Locate the cell with the specified text and output its (X, Y) center coordinate. 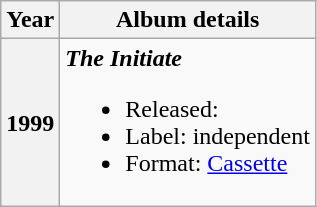
1999 (30, 122)
Year (30, 20)
Album details (188, 20)
The InitiateReleased: Label: independentFormat: Cassette (188, 122)
